Extract the [x, y] coordinate from the center of the cell holding the provided text.  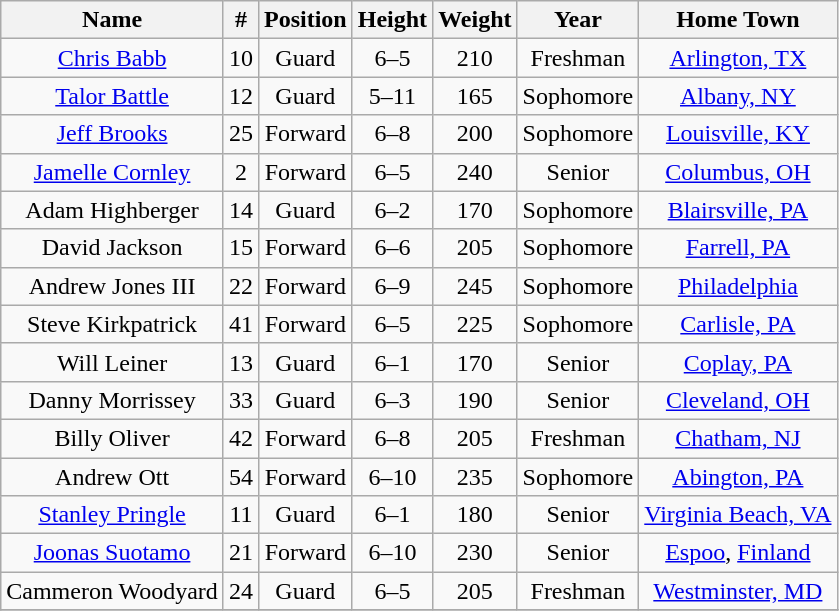
Espoo, Finland [738, 553]
# [240, 20]
David Jackson [112, 248]
6–3 [392, 400]
Virginia Beach, VA [738, 515]
210 [475, 58]
Talor Battle [112, 96]
Jamelle Cornley [112, 172]
33 [240, 400]
12 [240, 96]
Name [112, 20]
Height [392, 20]
Cleveland, OH [738, 400]
165 [475, 96]
Westminster, MD [738, 591]
22 [240, 286]
41 [240, 324]
Weight [475, 20]
Chris Babb [112, 58]
Farrell, PA [738, 248]
10 [240, 58]
225 [475, 324]
Abington, PA [738, 477]
Steve Kirkpatrick [112, 324]
54 [240, 477]
Philadelphia [738, 286]
180 [475, 515]
Billy Oliver [112, 438]
245 [475, 286]
235 [475, 477]
15 [240, 248]
42 [240, 438]
190 [475, 400]
230 [475, 553]
11 [240, 515]
24 [240, 591]
6–9 [392, 286]
Jeff Brooks [112, 134]
25 [240, 134]
Blairsville, PA [738, 210]
Andrew Jones III [112, 286]
Joonas Suotamo [112, 553]
Position [305, 20]
Coplay, PA [738, 362]
5–11 [392, 96]
240 [475, 172]
Will Leiner [112, 362]
Louisville, KY [738, 134]
Home Town [738, 20]
6–2 [392, 210]
Carlisle, PA [738, 324]
13 [240, 362]
Adam Highberger [112, 210]
Year [578, 20]
2 [240, 172]
Albany, NY [738, 96]
Chatham, NJ [738, 438]
Columbus, OH [738, 172]
Danny Morrissey [112, 400]
14 [240, 210]
6–6 [392, 248]
Stanley Pringle [112, 515]
21 [240, 553]
200 [475, 134]
Cammeron Woodyard [112, 591]
Andrew Ott [112, 477]
Arlington, TX [738, 58]
